Determine the [x, y] coordinate at the center of the cell enclosing the given text.  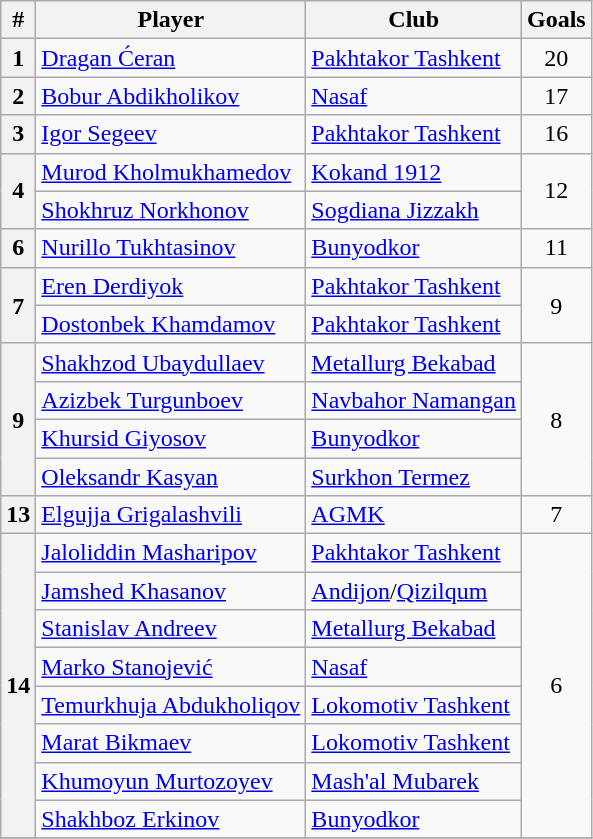
Igor Segeev [171, 134]
Mash'al Mubarek [414, 781]
1 [18, 58]
Surkhon Termez [414, 477]
Shakhboz Erkinov [171, 819]
Temurkhuja Abdukholiqov [171, 705]
Shokhruz Norkhonov [171, 210]
16 [556, 134]
Azizbek Turgunboev [171, 400]
4 [18, 191]
Dostonbek Khamdamov [171, 324]
Bobur Abdikholikov [171, 96]
Marat Bikmaev [171, 743]
Khursid Giyosov [171, 438]
17 [556, 96]
14 [18, 686]
Stanislav Andreev [171, 629]
12 [556, 191]
Kokand 1912 [414, 172]
Player [171, 20]
Marko Stanojević [171, 667]
3 [18, 134]
Nurillo Tukhtasinov [171, 248]
13 [18, 515]
Shakhzod Ubaydullaev [171, 362]
Jaloliddin Masharipov [171, 553]
Eren Derdiyok [171, 286]
AGMK [414, 515]
8 [556, 419]
# [18, 20]
Jamshed Khasanov [171, 591]
Andijon/Qizilqum [414, 591]
Navbahor Namangan [414, 400]
Sogdiana Jizzakh [414, 210]
2 [18, 96]
Murod Kholmukhamedov [171, 172]
Oleksandr Kasyan [171, 477]
Goals [556, 20]
Khumoyun Murtozoyev [171, 781]
20 [556, 58]
Club [414, 20]
Dragan Ćeran [171, 58]
Elgujja Grigalashvili [171, 515]
11 [556, 248]
